Locate the cell with the specified text and output its [x, y] center coordinate. 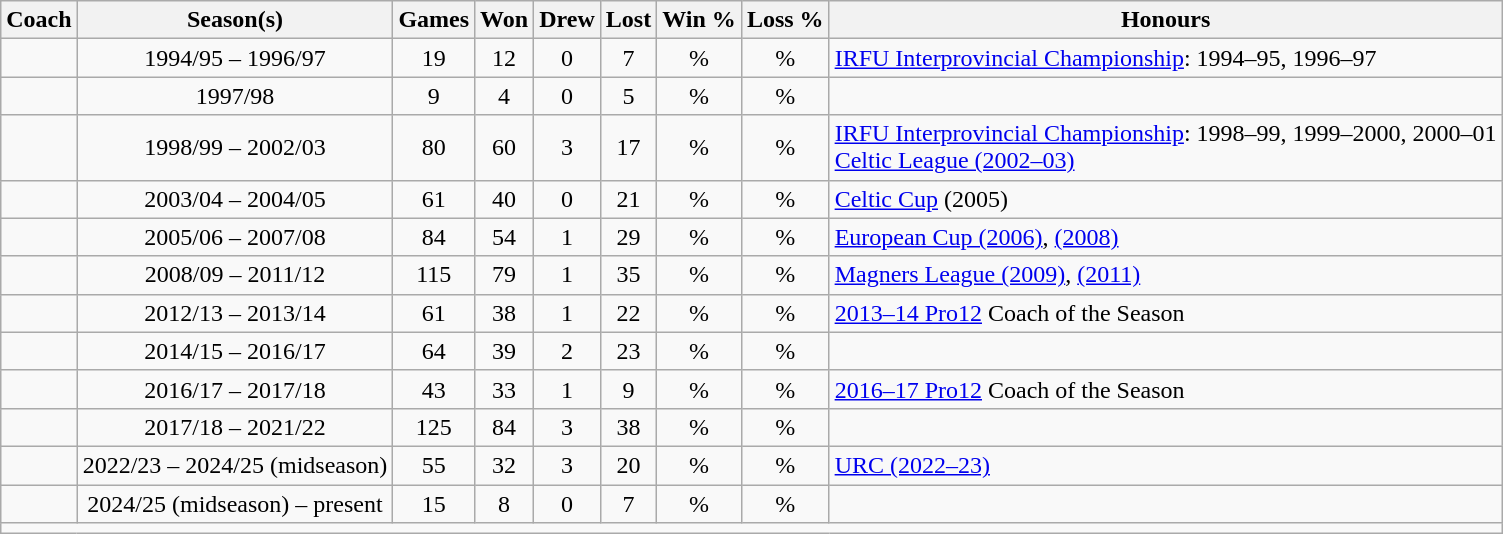
2017/18 – 2021/22 [235, 427]
5 [628, 96]
80 [434, 148]
Games [434, 20]
IRFU Interprovincial Championship: 1998–99, 1999–2000, 2000–01Celtic League (2002–03) [1166, 148]
1998/99 – 2002/03 [235, 148]
2016/17 – 2017/18 [235, 389]
2012/13 – 2013/14 [235, 313]
Magners League (2009), (2011) [1166, 275]
39 [504, 351]
64 [434, 351]
15 [434, 503]
2014/15 – 2016/17 [235, 351]
1997/98 [235, 96]
23 [628, 351]
22 [628, 313]
79 [504, 275]
60 [504, 148]
43 [434, 389]
2008/09 – 2011/12 [235, 275]
Drew [568, 20]
2003/04 – 2004/05 [235, 199]
2005/06 – 2007/08 [235, 237]
1994/95 – 1996/97 [235, 58]
55 [434, 465]
2 [568, 351]
8 [504, 503]
Coach [39, 20]
IRFU Interprovincial Championship: 1994–95, 1996–97 [1166, 58]
Honours [1166, 20]
Celtic Cup (2005) [1166, 199]
33 [504, 389]
URC (2022–23) [1166, 465]
12 [504, 58]
54 [504, 237]
19 [434, 58]
European Cup (2006), (2008) [1166, 237]
2022/23 – 2024/25 (midseason) [235, 465]
Lost [628, 20]
17 [628, 148]
Season(s) [235, 20]
2024/25 (midseason) – present [235, 503]
21 [628, 199]
115 [434, 275]
32 [504, 465]
Loss % [785, 20]
Win % [700, 20]
125 [434, 427]
2013–14 Pro12 Coach of the Season [1166, 313]
20 [628, 465]
Won [504, 20]
29 [628, 237]
2016–17 Pro12 Coach of the Season [1166, 389]
35 [628, 275]
4 [504, 96]
40 [504, 199]
